From the cell containing the given text, extract its center point as [x, y] coordinate. 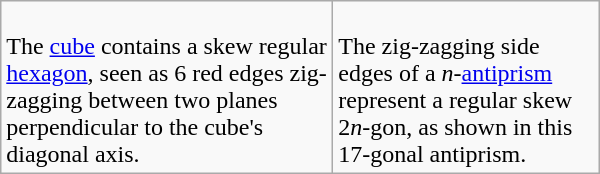
The cube contains a skew regular hexagon, seen as 6 red edges zig-zagging between two planes perpendicular to the cube's diagonal axis. [167, 88]
The zig-zagging side edges of a n-antiprism represent a regular skew 2n-gon, as shown in this 17-gonal antiprism. [466, 88]
